From the cell containing the given text, extract its center point as [X, Y] coordinate. 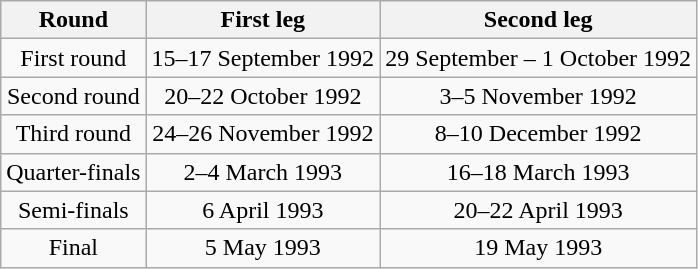
Semi-finals [74, 210]
8–10 December 1992 [538, 134]
First round [74, 58]
20–22 April 1993 [538, 210]
20–22 October 1992 [263, 96]
First leg [263, 20]
Second round [74, 96]
Quarter-finals [74, 172]
15–17 September 1992 [263, 58]
Second leg [538, 20]
6 April 1993 [263, 210]
Round [74, 20]
19 May 1993 [538, 248]
2–4 March 1993 [263, 172]
16–18 March 1993 [538, 172]
5 May 1993 [263, 248]
Final [74, 248]
3–5 November 1992 [538, 96]
29 September – 1 October 1992 [538, 58]
Third round [74, 134]
24–26 November 1992 [263, 134]
